Extract the (X, Y) coordinate from the center of the cell holding the provided text.  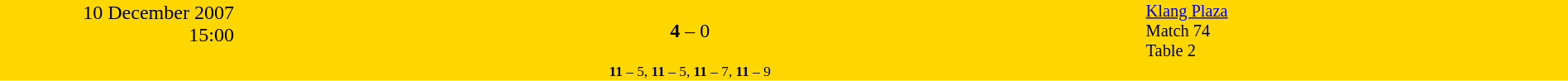
11 – 5, 11 – 5, 11 – 7, 11 – 9 (690, 71)
Klang PlazaMatch 74Table 2 (1356, 31)
4 – 0 (690, 31)
10 December 200715:00 (117, 40)
